Find where the given text appears and provide that cell's center as (x, y) coordinate. 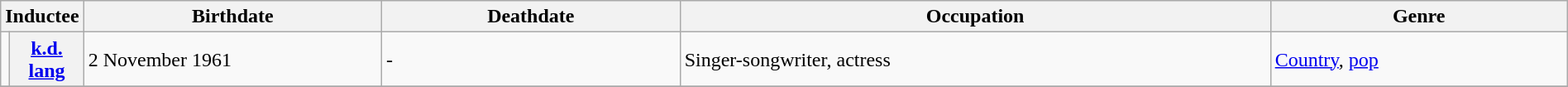
Occupation (975, 17)
- (531, 60)
Singer-songwriter, actress (975, 60)
Inductee (42, 17)
Genre (1419, 17)
2 November 1961 (232, 60)
Country, pop (1419, 60)
k.d. lang (46, 60)
Deathdate (531, 17)
Birthdate (232, 17)
